Capture the cell that displays the provided text and extract its [x, y] central coordinate. 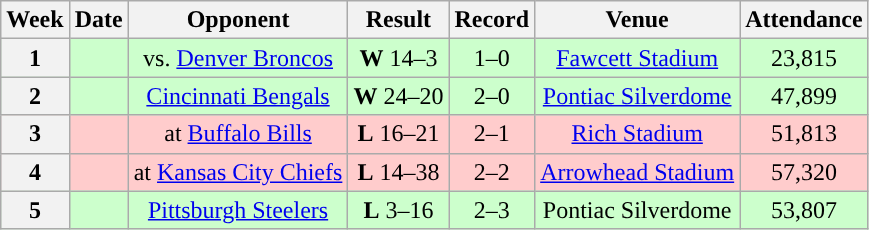
Arrowhead Stadium [638, 172]
5 [35, 210]
3 [35, 134]
51,813 [804, 134]
L 16–21 [398, 134]
2–3 [492, 210]
at Kansas City Chiefs [238, 172]
L 3–16 [398, 210]
L 14–38 [398, 172]
2 [35, 96]
Rich Stadium [638, 134]
Attendance [804, 20]
Venue [638, 20]
2–2 [492, 172]
Record [492, 20]
2–0 [492, 96]
Fawcett Stadium [638, 58]
Date [98, 20]
53,807 [804, 210]
Week [35, 20]
Cincinnati Bengals [238, 96]
Opponent [238, 20]
W 14–3 [398, 58]
2–1 [492, 134]
4 [35, 172]
vs. Denver Broncos [238, 58]
Result [398, 20]
57,320 [804, 172]
47,899 [804, 96]
at Buffalo Bills [238, 134]
23,815 [804, 58]
Pittsburgh Steelers [238, 210]
1–0 [492, 58]
W 24–20 [398, 96]
1 [35, 58]
